From the cell containing the given text, extract its center point as [X, Y] coordinate. 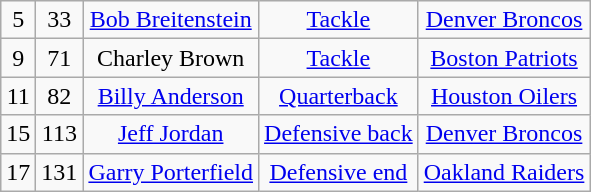
Boston Patriots [504, 58]
Houston Oilers [504, 96]
Garry Porterfield [171, 172]
17 [18, 172]
Oakland Raiders [504, 172]
9 [18, 58]
33 [60, 20]
Defensive back [339, 134]
131 [60, 172]
15 [18, 134]
113 [60, 134]
Jeff Jordan [171, 134]
Bob Breitenstein [171, 20]
Billy Anderson [171, 96]
71 [60, 58]
Quarterback [339, 96]
Defensive end [339, 172]
5 [18, 20]
11 [18, 96]
82 [60, 96]
Charley Brown [171, 58]
